Provide the [x, y] coordinate of the cell's center where the given text is located.  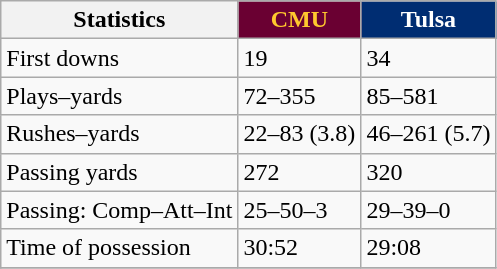
19 [300, 58]
29–39–0 [428, 210]
22–83 (3.8) [300, 134]
320 [428, 172]
Rushes–yards [120, 134]
29:08 [428, 248]
30:52 [300, 248]
Passing yards [120, 172]
46–261 (5.7) [428, 134]
Time of possession [120, 248]
CMU [300, 20]
34 [428, 58]
25–50–3 [300, 210]
Passing: Comp–Att–Int [120, 210]
Plays–yards [120, 96]
85–581 [428, 96]
First downs [120, 58]
Tulsa [428, 20]
Statistics [120, 20]
272 [300, 172]
72–355 [300, 96]
